Find where the given text appears and provide that cell's center as (x, y) coordinate. 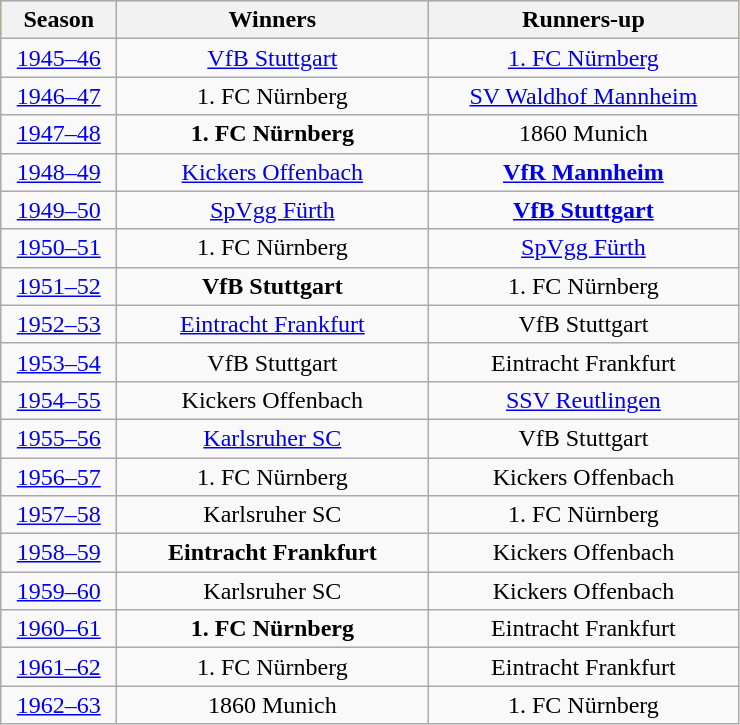
SV Waldhof Mannheim (584, 96)
1946–47 (59, 96)
1952–53 (59, 324)
SSV Reutlingen (584, 400)
1959–60 (59, 591)
1960–61 (59, 629)
Winners (272, 20)
1947–48 (59, 134)
1954–55 (59, 400)
1962–63 (59, 705)
1956–57 (59, 477)
1951–52 (59, 286)
1958–59 (59, 553)
1949–50 (59, 210)
1948–49 (59, 172)
Season (59, 20)
VfR Mannheim (584, 172)
1950–51 (59, 248)
1945–46 (59, 58)
1961–62 (59, 667)
Runners-up (584, 20)
1955–56 (59, 438)
1953–54 (59, 362)
1957–58 (59, 515)
